Search for the cell housing the specified text and yield its (x, y) center coordinate. 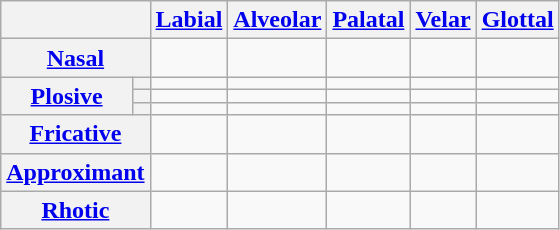
Approximant (76, 172)
Fricative (76, 134)
Nasal (76, 58)
Velar (443, 20)
Labial (189, 20)
Palatal (368, 20)
Plosive (67, 96)
Rhotic (76, 210)
Alveolar (278, 20)
Glottal (518, 20)
